Output the [x, y] coordinate of the center of the cell containing the given text.  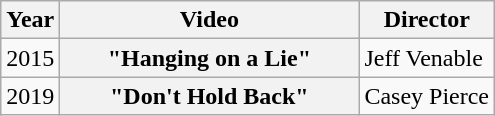
Director [427, 20]
Year [30, 20]
2019 [30, 96]
Casey Pierce [427, 96]
Jeff Venable [427, 58]
Video [210, 20]
2015 [30, 58]
"Hanging on a Lie" [210, 58]
"Don't Hold Back" [210, 96]
